Identify which cell holds the provided text, then report its (X, Y) central coordinate. 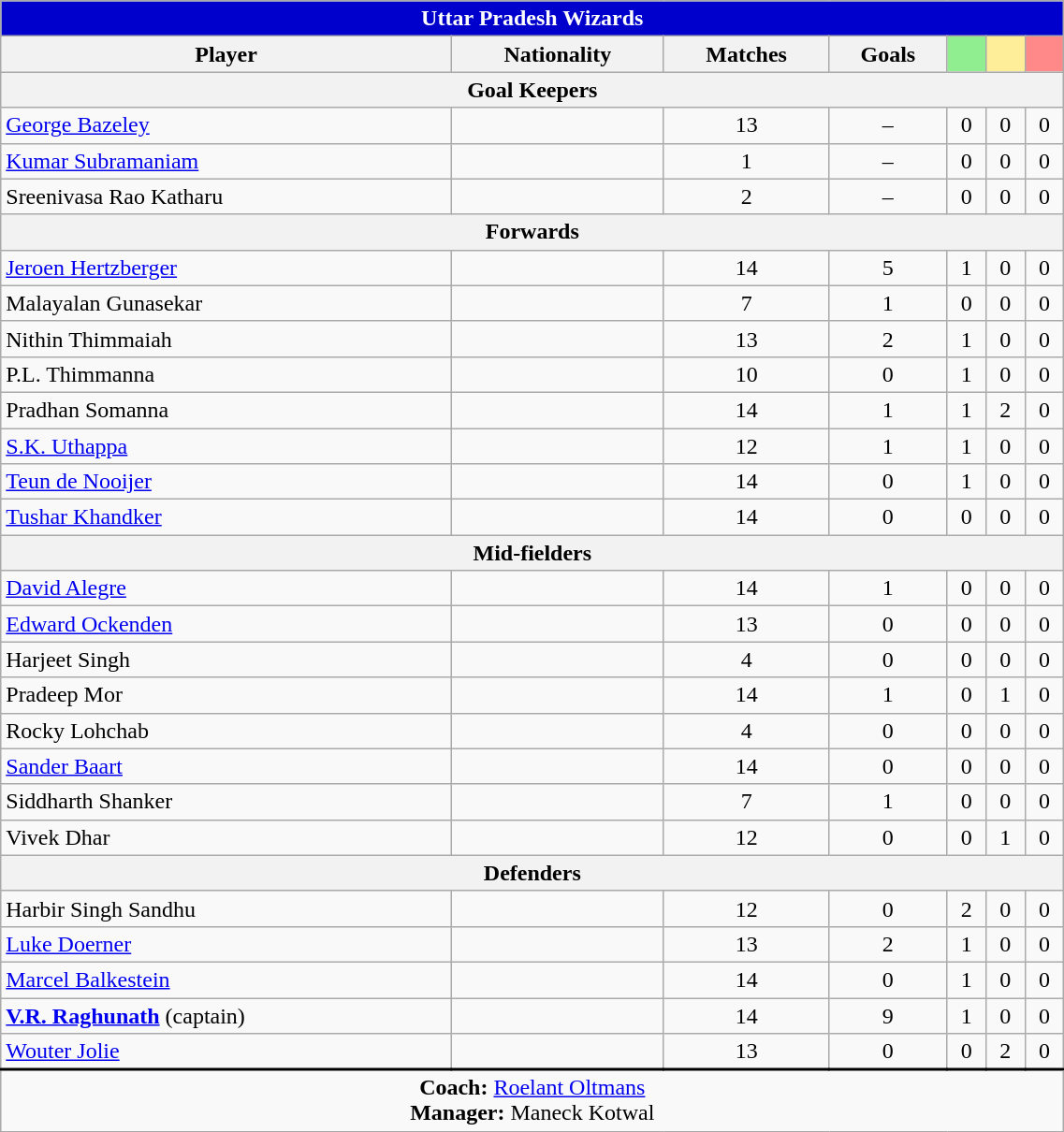
George Bazeley (226, 125)
Edward Ockenden (226, 624)
Harbir Singh Sandhu (226, 908)
10 (746, 374)
Uttar Pradesh Wizards (532, 19)
P.L. Thimmanna (226, 374)
Mid-fielders (532, 553)
Siddharth Shanker (226, 802)
Forwards (532, 232)
Tushar Khandker (226, 517)
Pradeep Mor (226, 695)
Nationality (558, 54)
S.K. Uthappa (226, 446)
Nithin Thimmaiah (226, 339)
Rocky Lohchab (226, 731)
Marcel Balkestein (226, 980)
5 (888, 268)
Luke Doerner (226, 944)
Jeroen Hertzberger (226, 268)
Teun de Nooijer (226, 482)
Vivek Dhar (226, 837)
Sander Baart (226, 766)
9 (888, 1015)
Kumar Subramaniam (226, 161)
Harjeet Singh (226, 660)
Defenders (532, 873)
Matches (746, 54)
David Alegre (226, 588)
Malayalan Gunasekar (226, 303)
Player (226, 54)
Pradhan Somanna (226, 410)
Wouter Jolie (226, 1052)
Goal Keepers (532, 90)
Sreenivasa Rao Katharu (226, 196)
Goals (888, 54)
Coach: Roelant Oltmans Manager: Maneck Kotwal (532, 1100)
V.R. Raghunath (captain) (226, 1015)
